From the cell containing the given text, extract its center point as (x, y) coordinate. 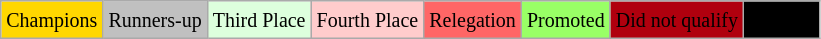
Fourth Place (368, 20)
Relegation (473, 20)
Third Place (259, 20)
Did not qualify (676, 20)
Champions (52, 20)
Promoted (566, 20)
not held (781, 20)
Runners-up (155, 20)
